Provide the [X, Y] coordinate of the cell's center where the given text is located.  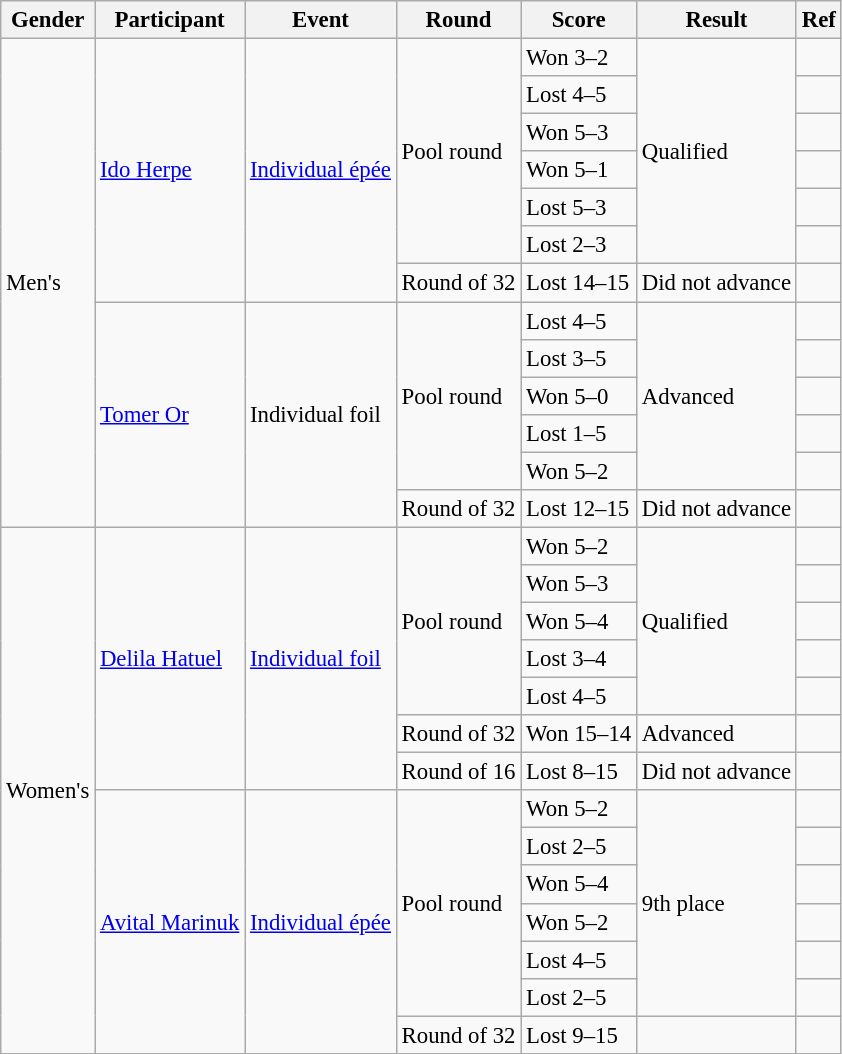
Avital Marinuk [170, 922]
Round [458, 20]
Won 3–2 [579, 58]
9th place [716, 903]
Ido Herpe [170, 170]
Men's [48, 284]
Lost 9–15 [579, 1035]
Lost 1–5 [579, 433]
Event [321, 20]
Score [579, 20]
Lost 8–15 [579, 772]
Ref [818, 20]
Delila Hatuel [170, 658]
Participant [170, 20]
Won 15–14 [579, 734]
Tomer Or [170, 415]
Lost 3–4 [579, 659]
Women's [48, 790]
Lost 5–3 [579, 208]
Lost 12–15 [579, 509]
Result [716, 20]
Round of 16 [458, 772]
Lost 14–15 [579, 283]
Won 5–1 [579, 170]
Lost 3–5 [579, 358]
Won 5–0 [579, 396]
Lost 2–3 [579, 245]
Gender [48, 20]
